Identify which cell holds the provided text, then report its (x, y) central coordinate. 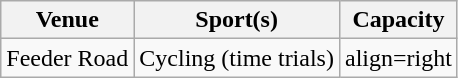
Venue (68, 20)
Cycling (time trials) (237, 58)
Feeder Road (68, 58)
align=right (398, 58)
Capacity (398, 20)
Sport(s) (237, 20)
